Locate the cell with the specified text and output its [x, y] center coordinate. 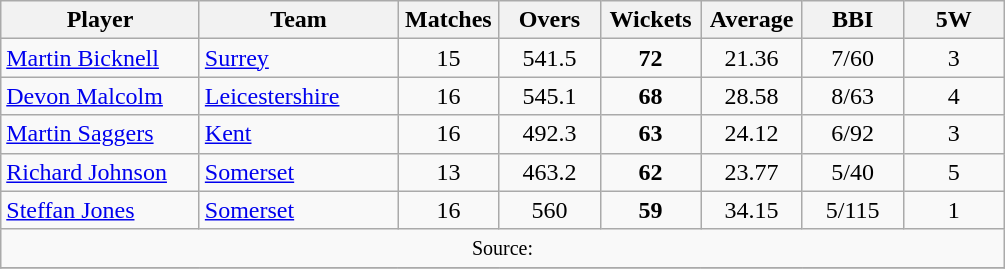
28.58 [752, 96]
Martin Saggers [100, 134]
5/115 [852, 210]
62 [650, 172]
15 [448, 58]
21.36 [752, 58]
6/92 [852, 134]
Wickets [650, 20]
5/40 [852, 172]
Richard Johnson [100, 172]
545.1 [550, 96]
Leicestershire [298, 96]
Team [298, 20]
492.3 [550, 134]
1 [954, 210]
Steffan Jones [100, 210]
Player [100, 20]
4 [954, 96]
Matches [448, 20]
BBI [852, 20]
7/60 [852, 58]
Kent [298, 134]
23.77 [752, 172]
Average [752, 20]
68 [650, 96]
63 [650, 134]
13 [448, 172]
Source: [503, 248]
463.2 [550, 172]
5 [954, 172]
Overs [550, 20]
Surrey [298, 58]
8/63 [852, 96]
541.5 [550, 58]
24.12 [752, 134]
59 [650, 210]
Martin Bicknell [100, 58]
72 [650, 58]
34.15 [752, 210]
560 [550, 210]
5W [954, 20]
Devon Malcolm [100, 96]
